Capture the cell that displays the provided text and extract its [x, y] central coordinate. 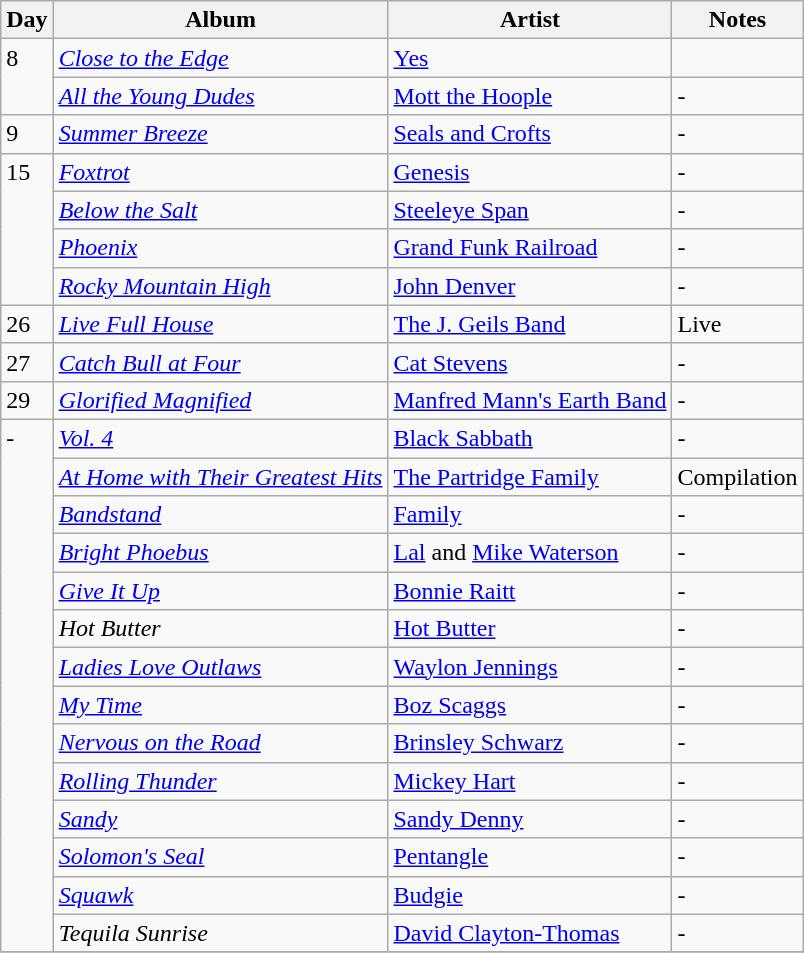
Solomon's Seal [220, 857]
Family [530, 515]
Cat Stevens [530, 362]
John Denver [530, 286]
Brinsley Schwarz [530, 743]
Sandy [220, 819]
29 [27, 400]
27 [27, 362]
Rocky Mountain High [220, 286]
Live Full House [220, 324]
Give It Up [220, 591]
The Partridge Family [530, 477]
My Time [220, 705]
Bandstand [220, 515]
Grand Funk Railroad [530, 248]
Bright Phoebus [220, 553]
Album [220, 20]
Sandy Denny [530, 819]
Mickey Hart [530, 781]
The J. Geils Band [530, 324]
Bonnie Raitt [530, 591]
Below the Salt [220, 210]
At Home with Their Greatest Hits [220, 477]
Summer Breeze [220, 134]
Day [27, 20]
Live [738, 324]
Glorified Magnified [220, 400]
8 [27, 77]
Seals and Crofts [530, 134]
Boz Scaggs [530, 705]
Squawk [220, 895]
Waylon Jennings [530, 667]
Mott the Hoople [530, 96]
Artist [530, 20]
All the Young Dudes [220, 96]
Notes [738, 20]
Black Sabbath [530, 438]
9 [27, 134]
Nervous on the Road [220, 743]
Pentangle [530, 857]
Phoenix [220, 248]
Yes [530, 58]
Genesis [530, 172]
Manfred Mann's Earth Band [530, 400]
Foxtrot [220, 172]
Rolling Thunder [220, 781]
26 [27, 324]
Ladies Love Outlaws [220, 667]
Tequila Sunrise [220, 933]
Compilation [738, 477]
Lal and Mike Waterson [530, 553]
Steeleye Span [530, 210]
Budgie [530, 895]
15 [27, 229]
Catch Bull at Four [220, 362]
Close to the Edge [220, 58]
Vol. 4 [220, 438]
David Clayton-Thomas [530, 933]
